Return the (X, Y) coordinate for the center point of the cell that contains the specified text.  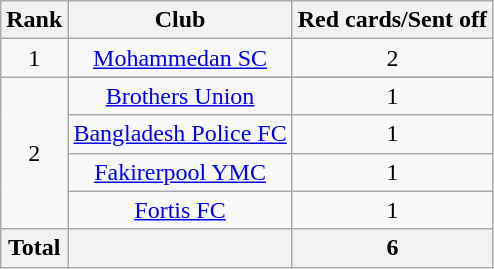
Club (180, 20)
Bangladesh Police FC (180, 134)
6 (392, 248)
Fakirerpool YMC (180, 172)
Red cards/Sent off (392, 20)
Mohammedan SC (180, 58)
Fortis FC (180, 210)
Total (34, 248)
Rank (34, 20)
Brothers Union (180, 96)
